From the cell containing the given text, extract its center point as (x, y) coordinate. 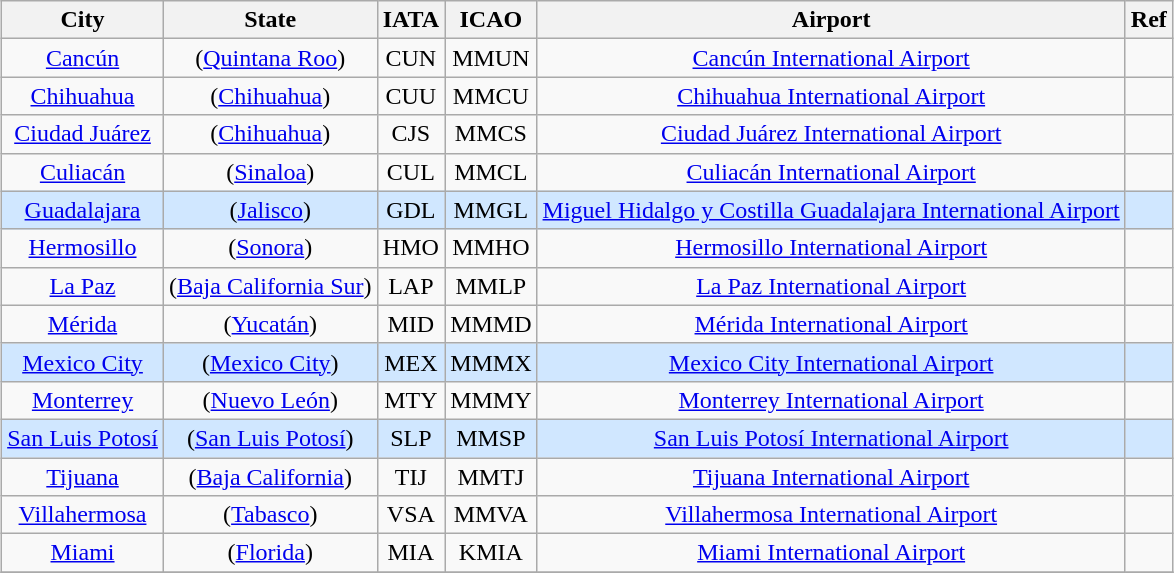
Cancún (83, 58)
MMGL (491, 210)
MMTJ (491, 477)
(Sonora) (270, 248)
HMO (411, 248)
(Sinaloa) (270, 172)
CUN (411, 58)
MMVA (491, 515)
Hermosillo (83, 248)
SLP (411, 438)
MMSP (491, 438)
State (270, 20)
MMMD (491, 324)
Chihuahua International Airport (831, 96)
San Luis Potosí (83, 438)
Tijuana (83, 477)
MID (411, 324)
LAP (411, 286)
(Jalisco) (270, 210)
CUU (411, 96)
CUL (411, 172)
MMCU (491, 96)
Miami International Airport (831, 553)
(Florida) (270, 553)
KMIA (491, 553)
Cancún International Airport (831, 58)
La Paz International Airport (831, 286)
Chihuahua (83, 96)
Miami (83, 553)
VSA (411, 515)
Villahermosa International Airport (831, 515)
Culiacán International Airport (831, 172)
La Paz (83, 286)
MMUN (491, 58)
City (83, 20)
Culiacán (83, 172)
MEX (411, 362)
Ciudad Juárez International Airport (831, 134)
Ref (1148, 20)
MMHO (491, 248)
Mexico City International Airport (831, 362)
IATA (411, 20)
(Mexico City) (270, 362)
MMCL (491, 172)
Villahermosa (83, 515)
ICAO (491, 20)
San Luis Potosí International Airport (831, 438)
MMMY (491, 400)
MIA (411, 553)
(San Luis Potosí) (270, 438)
(Baja California) (270, 477)
Guadalajara (83, 210)
Miguel Hidalgo y Costilla Guadalajara International Airport (831, 210)
GDL (411, 210)
MMCS (491, 134)
CJS (411, 134)
(Nuevo León) (270, 400)
TIJ (411, 477)
Airport (831, 20)
Monterrey (83, 400)
(Tabasco) (270, 515)
Hermosillo International Airport (831, 248)
Monterrey International Airport (831, 400)
MTY (411, 400)
(Quintana Roo) (270, 58)
(Yucatán) (270, 324)
Tijuana International Airport (831, 477)
Mexico City (83, 362)
Mérida International Airport (831, 324)
(Baja California Sur) (270, 286)
MMMX (491, 362)
Mérida (83, 324)
MMLP (491, 286)
Ciudad Juárez (83, 134)
